Identify which cell holds the provided text, then report its [X, Y] central coordinate. 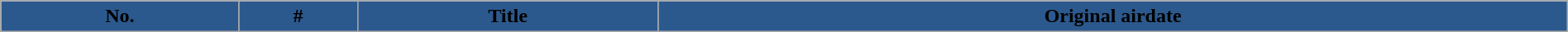
Original airdate [1113, 16]
# [298, 16]
No. [120, 16]
Title [508, 16]
